Output the (x, y) coordinate of the center of the cell containing the given text.  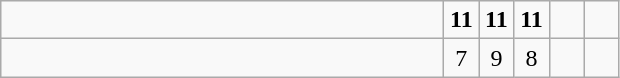
8 (532, 58)
9 (496, 58)
7 (462, 58)
